Extract the (x, y) coordinate from the center of the cell holding the provided text.  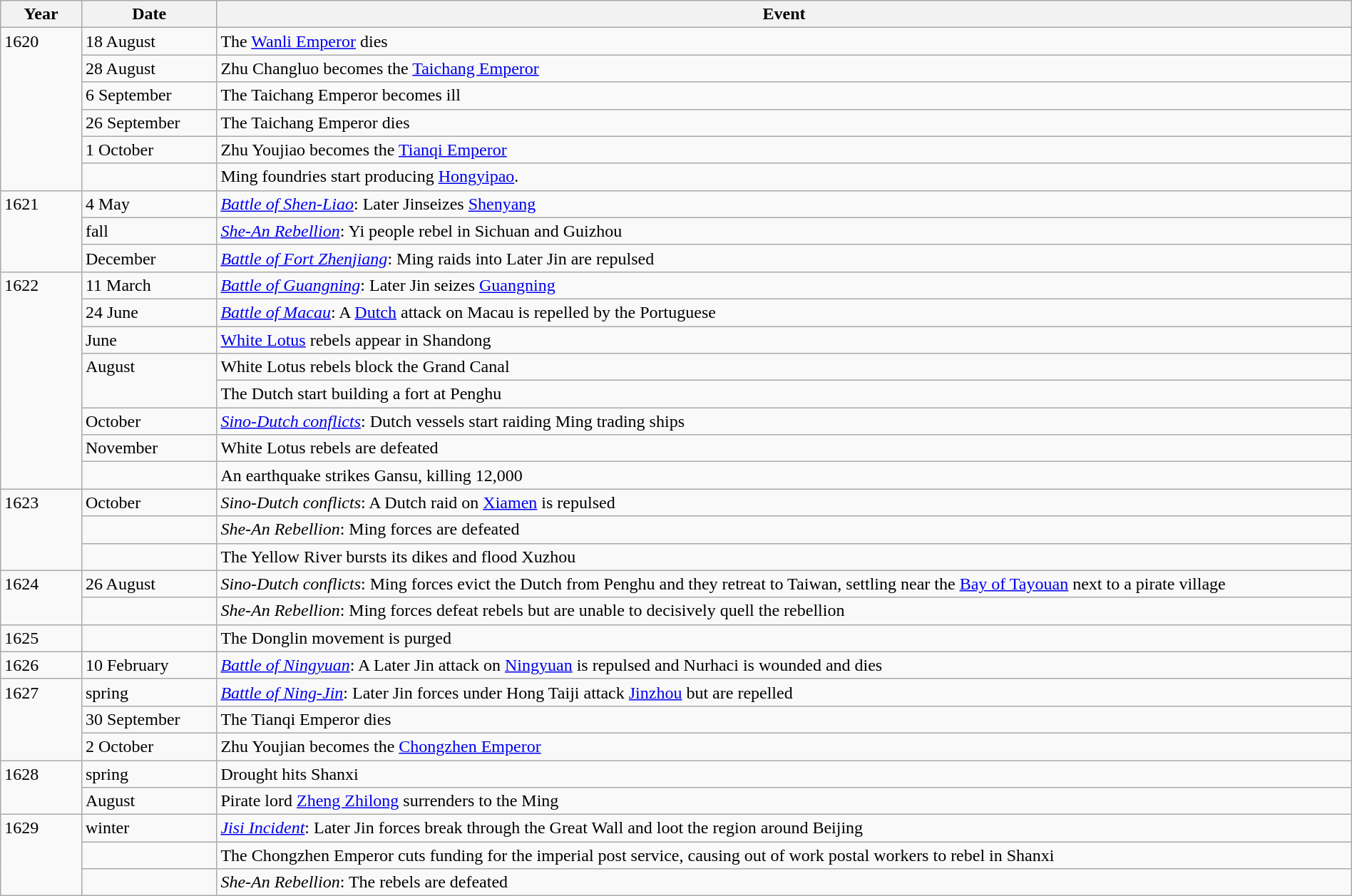
1622 (41, 380)
1623 (41, 530)
11 March (148, 285)
Zhu Youjian becomes the Chongzhen Emperor (784, 746)
She-An Rebellion: Ming forces defeat rebels but are unable to decisively quell the rebellion (784, 611)
Event (784, 14)
winter (148, 828)
1624 (41, 597)
6 September (148, 96)
1629 (41, 855)
She-An Rebellion: The rebels are defeated (784, 882)
26 September (148, 123)
Battle of Ningyuan: A Later Jin attack on Ningyuan is repulsed and Nurhaci is wounded and dies (784, 665)
fall (148, 231)
1620 (41, 109)
The Taichang Emperor dies (784, 123)
She-An Rebellion: Ming forces are defeated (784, 530)
The Dutch start building a fort at Penghu (784, 394)
June (148, 340)
Battle of Shen-Liao: Later Jinseizes Shenyang (784, 204)
26 August (148, 584)
Date (148, 14)
Battle of Guangning: Later Jin seizes Guangning (784, 285)
The Tianqi Emperor dies (784, 719)
The Yellow River bursts its dikes and flood Xuzhou (784, 557)
Drought hits Shanxi (784, 773)
Sino-Dutch conflicts: Ming forces evict the Dutch from Penghu and they retreat to Taiwan, settling near the Bay of Tayouan next to a pirate village (784, 584)
The Wanli Emperor dies (784, 41)
Battle of Fort Zhenjiang: Ming raids into Later Jin are repulsed (784, 258)
Battle of Ning-Jin: Later Jin forces under Hong Taiji attack Jinzhou but are repelled (784, 692)
The Donglin movement is purged (784, 638)
Sino-Dutch conflicts: Dutch vessels start raiding Ming trading ships (784, 421)
Zhu Youjiao becomes the Tianqi Emperor (784, 150)
An earthquake strikes Gansu, killing 12,000 (784, 475)
4 May (148, 204)
1621 (41, 231)
2 October (148, 746)
Jisi Incident: Later Jin forces break through the Great Wall and loot the region around Beijing (784, 828)
18 August (148, 41)
24 June (148, 312)
30 September (148, 719)
The Chongzhen Emperor cuts funding for the imperial post service, causing out of work postal workers to rebel in Shanxi (784, 855)
The Taichang Emperor becomes ill (784, 96)
White Lotus rebels block the Grand Canal (784, 367)
28 August (148, 68)
Battle of Macau: A Dutch attack on Macau is repelled by the Portuguese (784, 312)
Year (41, 14)
1626 (41, 665)
1625 (41, 638)
10 February (148, 665)
Pirate lord Zheng Zhilong surrenders to the Ming (784, 801)
Sino-Dutch conflicts: A Dutch raid on Xiamen is repulsed (784, 503)
White Lotus rebels appear in Shandong (784, 340)
White Lotus rebels are defeated (784, 448)
1628 (41, 787)
Zhu Changluo becomes the Taichang Emperor (784, 68)
1627 (41, 719)
She-An Rebellion: Yi people rebel in Sichuan and Guizhou (784, 231)
December (148, 258)
Ming foundries start producing Hongyipao. (784, 177)
November (148, 448)
1 October (148, 150)
